Determine the (x, y) coordinate at the center of the cell enclosing the given text.  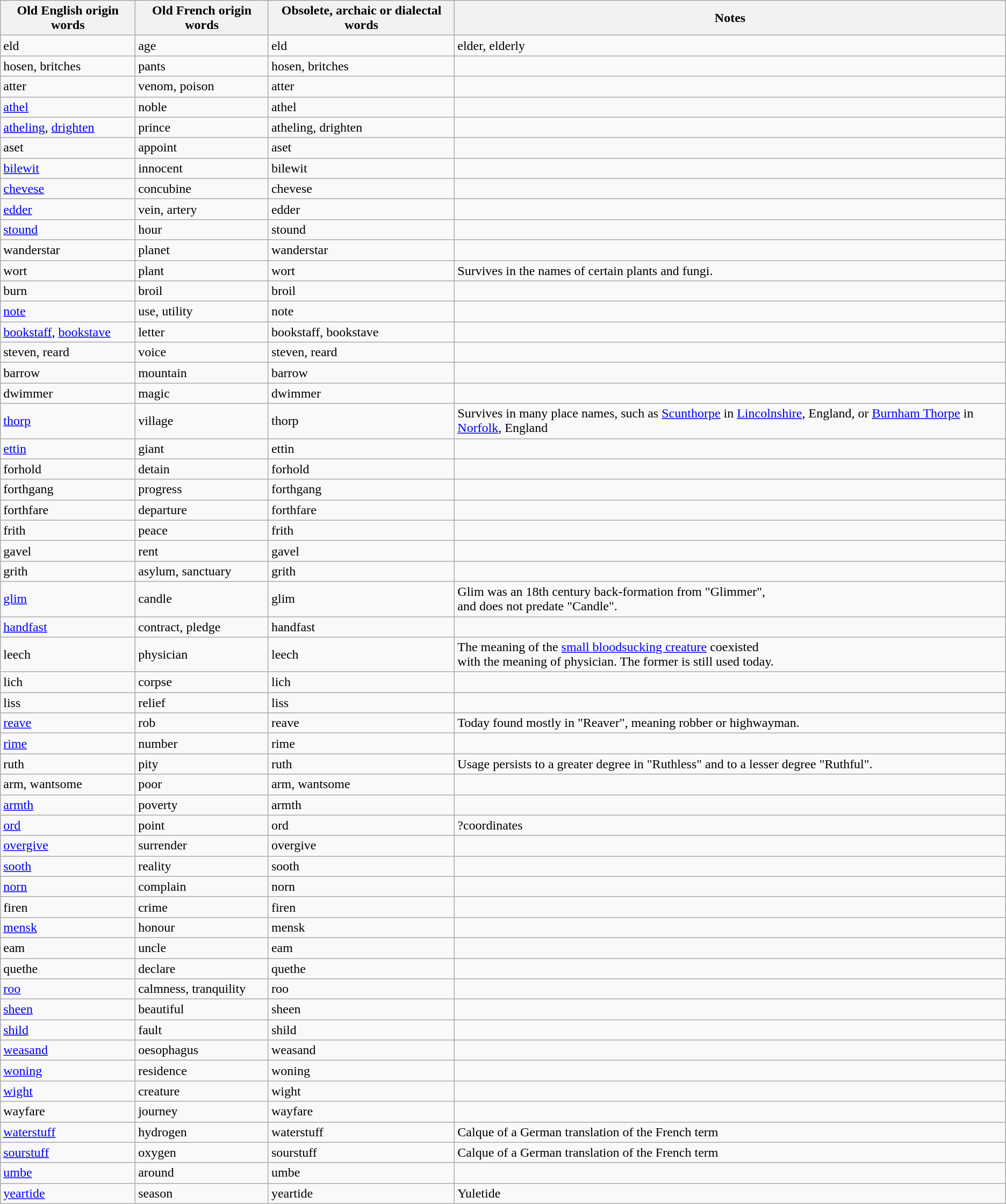
residence (202, 1071)
relief (202, 703)
vein, artery (202, 209)
asylum, sanctuary (202, 571)
Obsolete, archaic or dialectal words (361, 18)
Survives in many place names, such as Scunthorpe in Lincolnshire, England, or Burnham Thorpe in Norfolk, England (730, 421)
beautiful (202, 1010)
noble (202, 107)
plant (202, 270)
elder, elderly (730, 46)
reality (202, 866)
poverty (202, 805)
candle (202, 599)
voice (202, 352)
appoint (202, 148)
complain (202, 886)
magic (202, 393)
?coordinates (730, 825)
poor (202, 784)
Notes (730, 18)
uncle (202, 948)
departure (202, 510)
concubine (202, 189)
declare (202, 969)
oesophagus (202, 1050)
around (202, 1173)
season (202, 1193)
Usage persists to a greater degree in "Ruthless" and to a lesser degree "Ruthful". (730, 764)
pants (202, 66)
contract, pledge (202, 627)
hour (202, 229)
oxygen (202, 1152)
Old English origin words (68, 18)
Survives in the names of certain plants and fungi. (730, 270)
hydrogen (202, 1132)
letter (202, 332)
physician (202, 654)
Old French origin words (202, 18)
prince (202, 127)
number (202, 744)
innocent (202, 168)
peace (202, 530)
point (202, 825)
progress (202, 489)
Yuletide (730, 1193)
venom, poison (202, 86)
burn (68, 291)
honour (202, 927)
Today found mostly in "Reaver", meaning robber or highwayman. (730, 723)
planet (202, 250)
use, utility (202, 312)
fault (202, 1030)
age (202, 46)
journey (202, 1112)
The meaning of the small bloodsucking creature coexistedwith the meaning of physician. The former is still used today. (730, 654)
village (202, 421)
giant (202, 449)
pity (202, 764)
creature (202, 1091)
mountain (202, 373)
calmness, tranquility (202, 989)
surrender (202, 846)
crime (202, 907)
detain (202, 469)
rob (202, 723)
rent (202, 551)
corpse (202, 682)
Glim was an 18th century back-formation from "Glimmer",and does not predate "Candle". (730, 599)
